Capture the cell that displays the provided text and extract its [x, y] central coordinate. 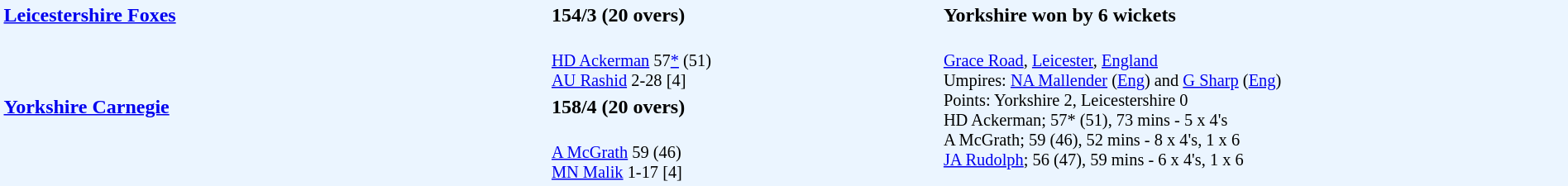
A McGrath 59 (46) MN Malik 1-17 [4] [744, 152]
Leicestershire Foxes [275, 47]
158/4 (20 overs) [744, 107]
Yorkshire Carnegie [275, 139]
154/3 (20 overs) [744, 15]
HD Ackerman 57* (51) AU Rashid 2-28 [4] [744, 61]
Yorkshire won by 6 wickets [1254, 15]
